Locate the cell with the specified text and output its [X, Y] center coordinate. 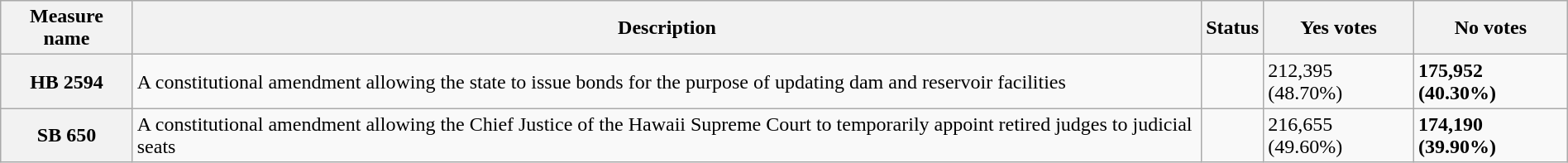
216,655 (49.60%) [1339, 136]
SB 650 [66, 136]
Description [667, 28]
A constitutional amendment allowing the state to issue bonds for the purpose of updating dam and reservoir facilities [667, 81]
A constitutional amendment allowing the Chief Justice of the Hawaii Supreme Court to temporarily appoint retired judges to judicial seats [667, 136]
Yes votes [1339, 28]
No votes [1490, 28]
175,952 (40.30%) [1490, 81]
212,395 (48.70%) [1339, 81]
Measure name [66, 28]
Status [1232, 28]
HB 2594 [66, 81]
174,190 (39.90%) [1490, 136]
